Provide the [x, y] coordinate of the cell's center where the given text is located.  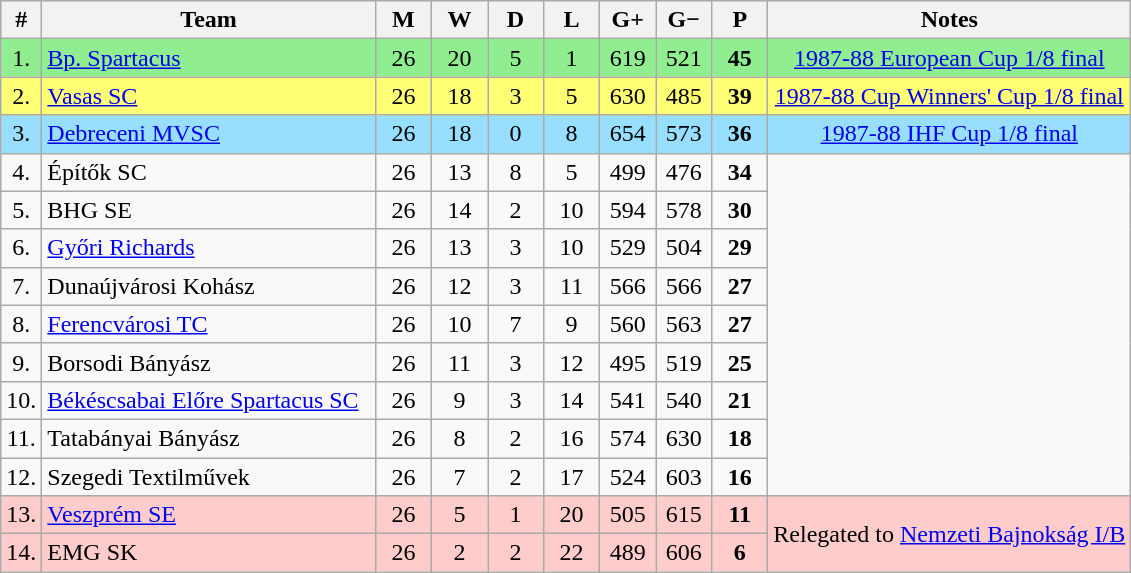
P [740, 20]
606 [684, 553]
504 [684, 248]
3. [22, 134]
29 [740, 248]
6 [740, 553]
594 [628, 210]
5. [22, 210]
L [572, 20]
7. [22, 286]
1987-88 IHF Cup 1/8 final [950, 134]
615 [684, 515]
12. [22, 477]
1. [22, 58]
39 [740, 96]
505 [628, 515]
8. [22, 324]
G+ [628, 20]
Győri Richards [209, 248]
Debreceni MVSC [209, 134]
Tatabányai Bányász [209, 438]
654 [628, 134]
Békéscsabai Előre Spartacus SC [209, 400]
Bp. Spartacus [209, 58]
524 [628, 477]
# [22, 20]
30 [740, 210]
G− [684, 20]
14. [22, 553]
Veszprém SE [209, 515]
1987-88 Cup Winners' Cup 1/8 final [950, 96]
476 [684, 172]
489 [628, 553]
13. [22, 515]
4. [22, 172]
M [403, 20]
0 [516, 134]
540 [684, 400]
Team [209, 20]
34 [740, 172]
Notes [950, 20]
603 [684, 477]
22 [572, 553]
6. [22, 248]
W [459, 20]
574 [628, 438]
EMG SK [209, 553]
619 [628, 58]
563 [684, 324]
Építők SC [209, 172]
560 [628, 324]
Ferencvárosi TC [209, 324]
25 [740, 362]
11. [22, 438]
Relegated to Nemzeti Bajnokság I/B [950, 534]
521 [684, 58]
BHG SE [209, 210]
541 [628, 400]
1987-88 European Cup 1/8 final [950, 58]
36 [740, 134]
9. [22, 362]
578 [684, 210]
Dunaújvárosi Kohász [209, 286]
45 [740, 58]
17 [572, 477]
519 [684, 362]
10. [22, 400]
21 [740, 400]
573 [684, 134]
Borsodi Bányász [209, 362]
2. [22, 96]
485 [684, 96]
Vasas SC [209, 96]
D [516, 20]
499 [628, 172]
529 [628, 248]
495 [628, 362]
Szegedi Textilművek [209, 477]
